Pinpoint the cell where the given text exists, returning its (X, Y) midpoint coordinate. 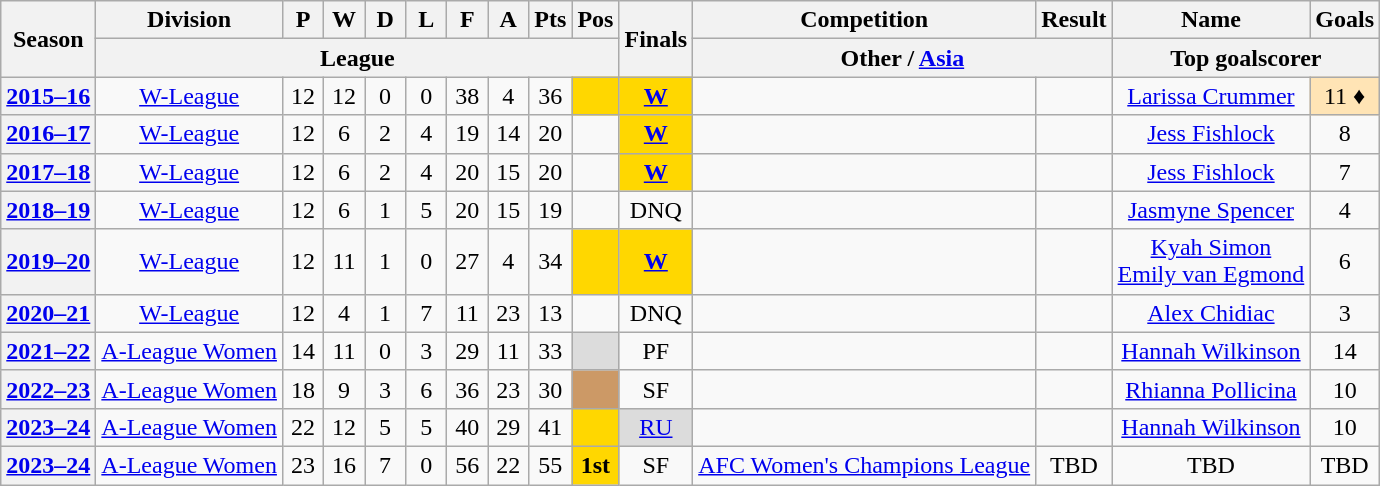
33 (550, 351)
40 (468, 427)
P (302, 20)
2017–18 (48, 172)
Other / Asia (902, 58)
9 (344, 389)
2015–16 (48, 96)
55 (550, 465)
Competition (864, 20)
41 (550, 427)
13 (550, 313)
2021–22 (48, 351)
34 (550, 262)
Goals (1345, 20)
Finals (656, 39)
L (426, 20)
Result (1074, 20)
RU (656, 427)
2020–21 (48, 313)
F (468, 20)
League (358, 58)
2019–20 (48, 262)
Kyah SimonEmily van Egmond (1211, 262)
Division (190, 20)
Name (1211, 20)
1st (596, 465)
PF (656, 351)
Alex Chidiac (1211, 313)
A (508, 20)
Pos (596, 20)
38 (468, 96)
D (386, 20)
Season (48, 39)
Jasmyne Spencer (1211, 210)
AFC Women's Champions League (864, 465)
56 (468, 465)
2018–19 (48, 210)
16 (344, 465)
Top goalscorer (1246, 58)
Rhianna Pollicina (1211, 389)
Larissa Crummer (1211, 96)
27 (468, 262)
11 ♦ (1345, 96)
30 (550, 389)
2016–17 (48, 134)
Pts (550, 20)
18 (302, 389)
2022–23 (48, 389)
8 (1345, 134)
